Identify which cell holds the provided text, then report its [X, Y] central coordinate. 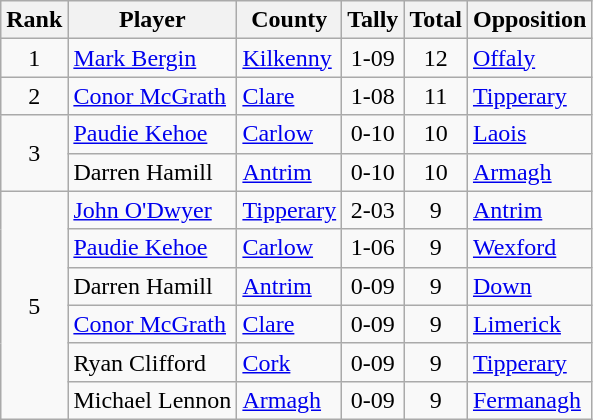
1 [34, 58]
11 [436, 96]
Ryan Clifford [152, 362]
2 [34, 96]
Michael Lennon [152, 400]
Mark Bergin [152, 58]
1-09 [373, 58]
Wexford [529, 248]
Total [436, 20]
Rank [34, 20]
Kilkenny [290, 58]
Offaly [529, 58]
2-03 [373, 210]
Down [529, 286]
3 [34, 153]
Fermanagh [529, 400]
1-06 [373, 248]
Player [152, 20]
Opposition [529, 20]
5 [34, 305]
County [290, 20]
Cork [290, 362]
1-08 [373, 96]
12 [436, 58]
Tally [373, 20]
Limerick [529, 324]
Laois [529, 134]
John O'Dwyer [152, 210]
